From the cell containing the given text, extract its center point as [x, y] coordinate. 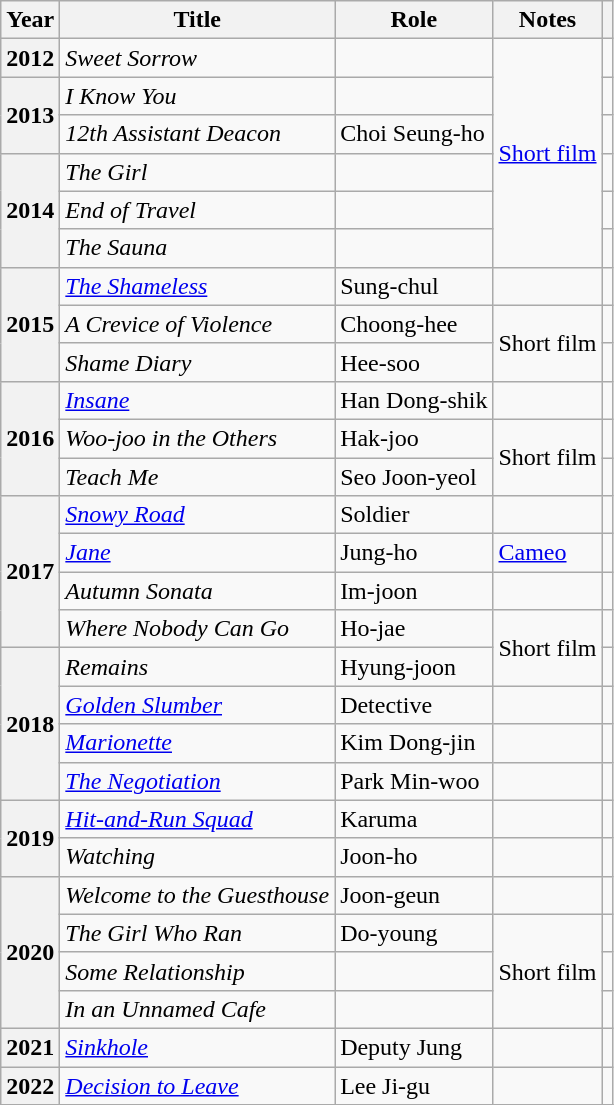
Sweet Sorrow [198, 58]
The Sauna [198, 248]
2014 [30, 210]
The Girl [198, 172]
Golden Slumber [198, 705]
2016 [30, 438]
2020 [30, 952]
Hee-soo [414, 362]
Welcome to the Guesthouse [198, 895]
Choi Seung-ho [414, 134]
Shame Diary [198, 362]
Sung-chul [414, 286]
Do-young [414, 933]
Cameo [548, 553]
Hyung-joon [414, 667]
Jung-ho [414, 553]
2013 [30, 115]
I Know You [198, 96]
2019 [30, 838]
Deputy Jung [414, 1047]
2021 [30, 1047]
Im-joon [414, 591]
2015 [30, 324]
Joon-ho [414, 857]
12th Assistant Deacon [198, 134]
Hit-and-Run Squad [198, 819]
Hak-joo [414, 438]
Watching [198, 857]
Notes [548, 20]
The Negotiation [198, 781]
Where Nobody Can Go [198, 629]
Detective [414, 705]
Role [414, 20]
Year [30, 20]
Joon-geun [414, 895]
End of Travel [198, 210]
Marionette [198, 743]
Autumn Sonata [198, 591]
Decision to Leave [198, 1085]
A Crevice of Violence [198, 324]
Snowy Road [198, 515]
Kim Dong-jin [414, 743]
Han Dong-shik [414, 400]
2017 [30, 572]
Woo-joo in the Others [198, 438]
2012 [30, 58]
Some Relationship [198, 971]
Lee Ji-gu [414, 1085]
Seo Joon-yeol [414, 477]
2022 [30, 1085]
In an Unnamed Cafe [198, 1009]
The Girl Who Ran [198, 933]
Park Min-woo [414, 781]
The Shameless [198, 286]
Title [198, 20]
Teach Me [198, 477]
Ho-jae [414, 629]
2018 [30, 724]
Soldier [414, 515]
Karuma [414, 819]
Sinkhole [198, 1047]
Jane [198, 553]
Remains [198, 667]
Insane [198, 400]
Choong-hee [414, 324]
